Pinpoint the cell where the given text exists, returning its [X, Y] midpoint coordinate. 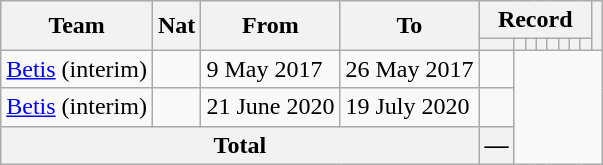
Nat [176, 26]
26 May 2017 [410, 69]
From [270, 26]
19 July 2020 [410, 107]
9 May 2017 [270, 69]
Team [77, 26]
21 June 2020 [270, 107]
To [410, 26]
— [496, 145]
Record [535, 20]
Total [240, 145]
